Locate the cell with the specified text and output its [x, y] center coordinate. 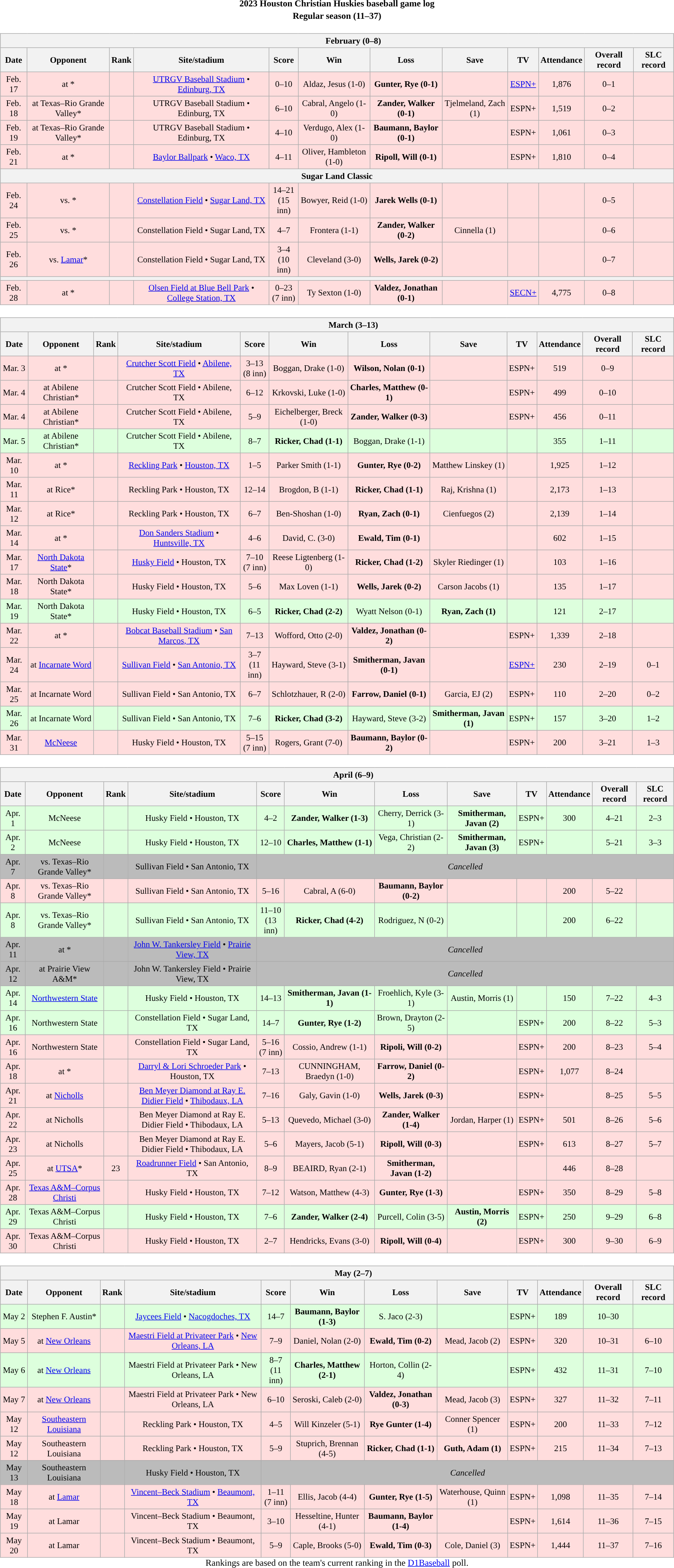
Quevedo, Michael (3-0) [329, 1119]
12–10 [271, 843]
Sugar Land Classic [337, 176]
1,614 [560, 1521]
5–16 [271, 891]
Guth, Adam (1) [472, 1448]
Gunter, Rye (0-2) [389, 465]
5–4 [655, 1047]
6–22 [615, 920]
2,173 [560, 489]
7–10 [654, 1370]
Mar. 19 [14, 611]
3–10 [276, 1521]
Zander, Walker (0-2) [406, 230]
Krkovski, Luke (1-0) [309, 392]
Brogdon, B (1-1) [309, 489]
150 [569, 998]
350 [569, 1192]
Mar. 25 [14, 694]
14–21(15 inn) [284, 200]
Skyler Riedinger (1) [469, 562]
Olsen Field at Blue Bell Park • College Station, TX [202, 292]
Farrow, Daniel (0-1) [389, 694]
at UTSA* [65, 1168]
Mead, Jacob (3) [472, 1400]
Zander, Walker (1-4) [411, 1119]
Cabral, A (6-0) [329, 891]
7–15 [654, 1521]
Apr. 14 [13, 998]
Eichelberger, Breck (1-0) [309, 416]
Ricker, Chad (4-2) [329, 920]
1–16 [608, 562]
5–5 [655, 1095]
Roadrunner Field • San Antonio, TX [193, 1168]
Apr. 28 [13, 1192]
9–29 [615, 1217]
613 [569, 1144]
Rogers, Grant (7-0) [309, 743]
4–2 [271, 818]
1–15 [608, 538]
Gunter, Rye (1-5) [401, 1497]
Gunter, Rye (0-1) [406, 84]
8–23 [615, 1047]
5–8 [655, 1192]
Ewald, Tim (0-3) [401, 1545]
Mead, Jacob (2) [472, 1341]
320 [560, 1341]
Oliver, Hambleton (1-0) [334, 157]
Austin, Morris (1) [482, 998]
Farrow, Daniel (0-2) [411, 1071]
Darryl & Lori Schroeder Park • Houston, TX [193, 1071]
Apr. 18 [13, 1071]
Baumann, Baylor (0-1) [406, 133]
11–36 [608, 1521]
4,775 [562, 292]
7–9 [276, 1341]
Conner Spencer (1) [472, 1424]
6–8 [655, 1217]
Apr. 30 [13, 1241]
10–31 [608, 1341]
8–29 [615, 1192]
1,876 [562, 84]
Mar. 10 [14, 465]
Ripoli, Will (0-2) [411, 1047]
1–2 [653, 718]
4–10 [284, 133]
12–14 [255, 489]
1,098 [560, 1497]
Bowyer, Reid (1-0) [334, 200]
Apr. 11 [13, 949]
Mar. 11 [14, 489]
Jordan, Harper (1) [482, 1119]
May (2–7) [337, 1273]
Feb. 21 [14, 157]
11–31 [608, 1370]
Aldaz, Jesus (1-0) [334, 84]
Ty Sexton (1-0) [334, 292]
8–26 [615, 1119]
6–5 [255, 611]
Ben-Shoshan (1-0) [309, 514]
Feb. 17 [14, 84]
Boggan, Drake (1-0) [309, 368]
189 [560, 1317]
Apr. 7 [13, 867]
May 18 [14, 1497]
Rodriguez, N (0-2) [411, 920]
4–7 [284, 230]
11–37 [608, 1545]
Mar. 26 [14, 718]
Smitherman, Javan (1-1) [329, 998]
1–3 [653, 743]
Charles, Matthew (0-1) [389, 392]
Zander, Walker (1-3) [329, 818]
Mar. 5 [14, 441]
BEAIRD, Ryan (2-1) [329, 1168]
Wyatt Nelson (0-1) [389, 611]
5–13 [271, 1119]
vs. Lamar* [68, 259]
Reese Ligtenberg (1-0) [309, 562]
Apr. 22 [13, 1119]
Parker Smith (1-1) [309, 465]
4–11 [284, 157]
Apr. 12 [13, 974]
1–5 [255, 465]
May 13 [14, 1473]
Waterhouse, Quinn (1) [472, 1497]
4–3 [655, 998]
11–34 [608, 1448]
Watson, Matthew (4-3) [329, 1192]
Apr. 23 [13, 1144]
Hesseltine, Hunter (4-1) [327, 1521]
Garcia, EJ (2) [469, 694]
Hayward, Steve (3-1) [309, 664]
5–22 [615, 891]
Stuprich, Brennan (4-5) [327, 1448]
Cabral, Angelo (1-0) [334, 108]
CUNNINGHAM, Braedyn (1-0) [329, 1071]
2,139 [560, 514]
1,444 [560, 1545]
6–9 [655, 1241]
1,519 [562, 108]
7–10(7 inn) [255, 562]
Froehlich, Kyle (3-1) [411, 998]
602 [560, 538]
Valdez, Jonathan (0-2) [389, 635]
Will Kinzeler (5-1) [327, 1424]
Galy, Gavin (1-0) [329, 1095]
0–23(7 inn) [284, 292]
at Prairie View A&M* [65, 974]
5–7 [655, 1144]
Mar. 24 [14, 664]
Feb. 19 [14, 133]
Don Sanders Stadium • Huntsville, TX [179, 538]
1–14 [608, 514]
Max Loven (1-1) [309, 586]
10–30 [608, 1317]
121 [560, 611]
14–13 [271, 998]
Rye Gunter (1-4) [401, 1424]
Cole, Daniel (3) [472, 1545]
0–6 [609, 230]
Apr. 29 [13, 1217]
Wofford, Otto (2-0) [309, 635]
May 7 [14, 1400]
519 [560, 368]
2–20 [608, 694]
3–21 [608, 743]
1–11 [608, 441]
432 [560, 1370]
0–3 [609, 133]
Cienfuegos (2) [469, 514]
Caple, Brooks (5-0) [327, 1545]
Apr. 2 [13, 843]
1–11(7 inn) [276, 1497]
Raj, Krishna (1) [469, 489]
Mayers, Jacob (5-1) [329, 1144]
8–9 [271, 1168]
0–5 [609, 200]
Ryan, Zach (1) [469, 611]
Feb. 28 [14, 292]
6–12 [255, 392]
501 [569, 1119]
March (3–13) [337, 325]
230 [560, 664]
Vega, Christian (2-2) [411, 843]
Gunter, Rye (1-3) [411, 1192]
Apr. 25 [13, 1168]
Charles, Matthew (1-1) [329, 843]
Ripoll, Will (0-1) [406, 157]
SECN+ [523, 292]
1,810 [562, 157]
Cinnella (1) [475, 230]
8–27 [615, 1144]
11–35 [608, 1497]
250 [569, 1217]
S. Jaco (2-3) [401, 1317]
9–30 [615, 1241]
8–28 [615, 1168]
1–12 [608, 465]
446 [569, 1168]
Mar. 18 [14, 586]
5–3 [655, 1022]
Wells, Jarek (0-3) [411, 1095]
Ewald, Tim (0-1) [389, 538]
May 19 [14, 1521]
Smitherman, Javan (1-2) [411, 1168]
8–7 [255, 441]
Gunter, Rye (1-2) [329, 1022]
8–7(11 inn) [276, 1370]
4–6 [255, 538]
5–21 [615, 843]
Purcell, Colin (3-5) [411, 1217]
5–16(7 inn) [271, 1047]
Stephen F. Austin* [64, 1317]
0–4 [609, 157]
4–21 [615, 818]
11–33 [608, 1424]
Seroski, Caleb (2-0) [327, 1400]
Tjelmeland, Zach (1) [475, 108]
Bobcat Baseball Stadium • San Marcos, TX [179, 635]
3–7(11 inn) [255, 664]
Jaycees Field • Nacogdoches, TX [193, 1317]
2–19 [608, 664]
8–22 [615, 1022]
Mar. 22 [14, 635]
499 [560, 392]
8–25 [615, 1095]
2–18 [608, 635]
327 [560, 1400]
3–4(10 inn) [284, 259]
8–24 [615, 1071]
Mar. 14 [14, 538]
Ellis, Jacob (4-4) [327, 1497]
0–8 [609, 292]
Baylor Ballpark • Waco, TX [202, 157]
456 [560, 416]
11–32 [608, 1400]
23 [116, 1168]
110 [560, 694]
3–3 [655, 843]
Cleveland (3-0) [334, 259]
Schlotzhauer, R (2-0) [309, 694]
Brown, Drayton (2-5) [411, 1022]
Feb. 18 [14, 108]
7–11 [654, 1400]
Smitherman, Javan (2) [482, 818]
Horton, Collin (2-4) [401, 1370]
April (6–9) [337, 775]
Zander, Walker (0-1) [406, 108]
2–3 [655, 818]
Cossio, Andrew (1-1) [329, 1047]
Boggan, Drake (1-1) [389, 441]
Feb. 25 [14, 230]
Hayward, Steve (3-2) [389, 718]
Austin, Morris (2) [482, 1217]
Ewald, Tim (0-2) [401, 1341]
May 20 [14, 1545]
Daniel, Nolan (2-0) [327, 1341]
Jarek Wells (0-1) [406, 200]
135 [560, 586]
May 2 [14, 1317]
355 [560, 441]
Ricker, Chad (3-2) [309, 718]
7–22 [615, 998]
Apr. 1 [13, 818]
Feb. 26 [14, 259]
Valdez, Jonathan (0-3) [401, 1400]
May 5 [14, 1341]
Wilson, Nolan (0-1) [389, 368]
Zander, Walker (2-4) [329, 1217]
215 [560, 1448]
11–10(13 inn) [271, 920]
Ricker, Chad (2-2) [309, 611]
0–11 [608, 416]
4–5 [276, 1424]
Matthew Linskey (1) [469, 465]
Charles, Matthew (2-1) [327, 1370]
1,077 [569, 1071]
Mar. 3 [14, 368]
157 [560, 718]
3–13(8 inn) [255, 368]
February (0–8) [337, 41]
Cherry, Derrick (3-1) [411, 818]
2–17 [608, 611]
3–20 [608, 718]
Zander, Walker (0-3) [389, 416]
1,339 [560, 635]
Smitherman, Javan (1) [469, 718]
103 [560, 562]
Carson Jacobs (1) [469, 586]
1,061 [562, 133]
Baumann, Baylor (1-4) [401, 1521]
Frontera (1-1) [334, 230]
2–7 [271, 1241]
Verdugo, Alex (1-0) [334, 133]
Apr. 21 [13, 1095]
1–17 [608, 586]
1,925 [560, 465]
May 6 [14, 1370]
Baumann, Baylor (1-3) [327, 1317]
Ripoll, Will (0-3) [411, 1144]
Mar. 12 [14, 514]
7–14 [654, 1497]
Smitherman, Javan (0-1) [389, 664]
0–9 [608, 368]
Ricker, Chad (1-2) [389, 562]
Feb. 24 [14, 200]
0–7 [609, 259]
Mar. 17 [14, 562]
Smitherman, Javan (3) [482, 843]
Hendricks, Evans (3-0) [329, 1241]
Ryan, Zach (0-1) [389, 514]
Valdez, Jonathan (0-1) [406, 292]
1–13 [608, 489]
David, C. (3-0) [309, 538]
Ripoll, Will (0-4) [411, 1241]
5–15(7 inn) [255, 743]
Mar. 31 [14, 743]
